Find where the given text appears and provide that cell's center as (x, y) coordinate. 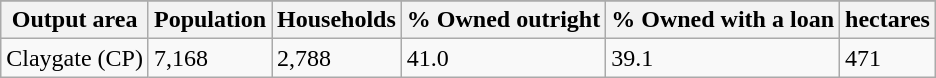
7,168 (210, 58)
% Owned outright (503, 20)
2,788 (337, 58)
Population (210, 20)
% Owned with a loan (723, 20)
471 (888, 58)
Output area (75, 20)
39.1 (723, 58)
Households (337, 20)
41.0 (503, 58)
Claygate (CP) (75, 58)
hectares (888, 20)
